From the cell containing the given text, extract its center point as (x, y) coordinate. 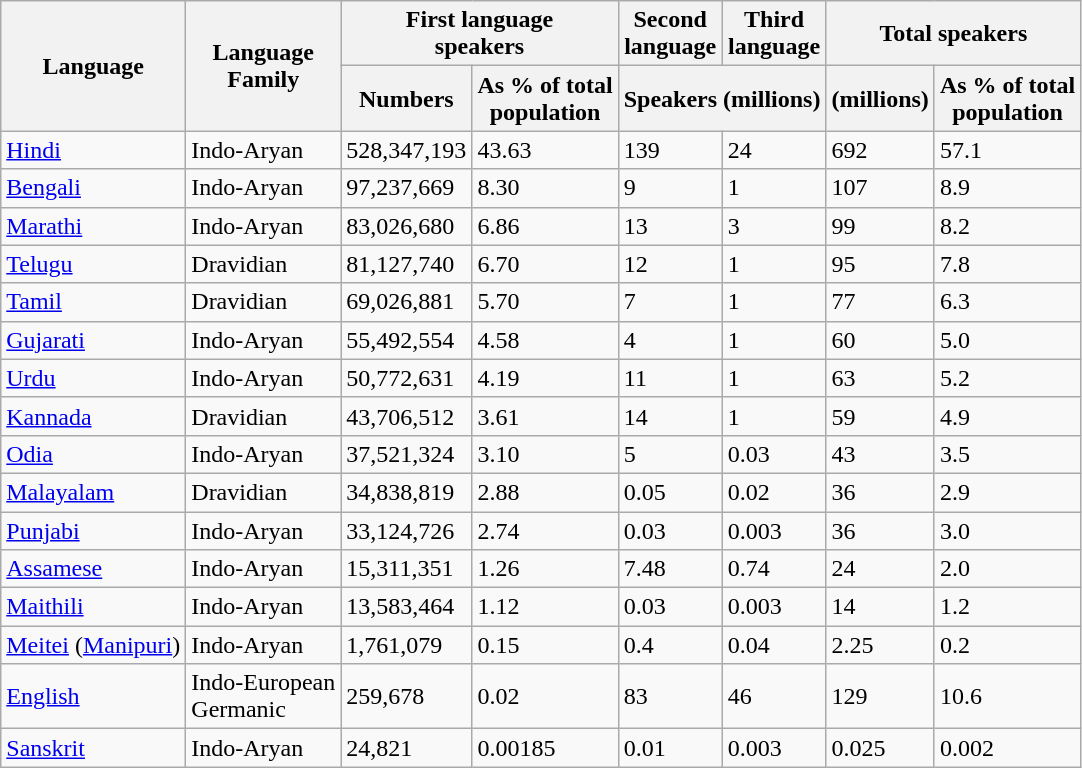
12 (670, 264)
50,772,631 (406, 378)
57.1 (1007, 150)
7.8 (1007, 264)
5.0 (1007, 340)
7.48 (670, 569)
Gujarati (94, 340)
4.9 (1007, 416)
2.0 (1007, 569)
Meitei (Manipuri) (94, 645)
3.61 (545, 416)
Language (94, 66)
LanguageFamily (264, 66)
107 (880, 188)
43 (880, 454)
43.63 (545, 150)
81,127,740 (406, 264)
Malayalam (94, 492)
60 (880, 340)
1.12 (545, 607)
Total speakers (954, 34)
Indo-EuropeanGermanic (264, 696)
3.0 (1007, 531)
5.70 (545, 302)
1.2 (1007, 607)
Assamese (94, 569)
Urdu (94, 378)
37,521,324 (406, 454)
4.19 (545, 378)
4 (670, 340)
2.9 (1007, 492)
0.4 (670, 645)
33,124,726 (406, 531)
2.25 (880, 645)
0.74 (774, 569)
95 (880, 264)
Hindi (94, 150)
8.2 (1007, 226)
4.58 (545, 340)
5 (670, 454)
0.00185 (545, 748)
6.70 (545, 264)
13 (670, 226)
0.2 (1007, 645)
0.01 (670, 748)
Tamil (94, 302)
69,026,881 (406, 302)
(millions) (880, 98)
Telugu (94, 264)
0.04 (774, 645)
97,237,669 (406, 188)
Odia (94, 454)
Secondlanguage (670, 34)
English (94, 696)
6.3 (1007, 302)
139 (670, 150)
1.26 (545, 569)
3.5 (1007, 454)
Thirdlanguage (774, 34)
1,761,079 (406, 645)
First languagespeakers (480, 34)
0.002 (1007, 748)
2.88 (545, 492)
15,311,351 (406, 569)
3 (774, 226)
83,026,680 (406, 226)
Punjabi (94, 531)
2.74 (545, 531)
6.86 (545, 226)
77 (880, 302)
9 (670, 188)
528,347,193 (406, 150)
129 (880, 696)
10.6 (1007, 696)
13,583,464 (406, 607)
Kannada (94, 416)
Marathi (94, 226)
83 (670, 696)
8.9 (1007, 188)
Maithili (94, 607)
0.15 (545, 645)
259,678 (406, 696)
46 (774, 696)
0.05 (670, 492)
Speakers (millions) (722, 98)
55,492,554 (406, 340)
99 (880, 226)
11 (670, 378)
0.025 (880, 748)
8.30 (545, 188)
24,821 (406, 748)
43,706,512 (406, 416)
Bengali (94, 188)
5.2 (1007, 378)
7 (670, 302)
34,838,819 (406, 492)
Sanskrit (94, 748)
59 (880, 416)
3.10 (545, 454)
692 (880, 150)
63 (880, 378)
Numbers (406, 98)
